Extract the (x, y) coordinate from the center of the cell holding the provided text.  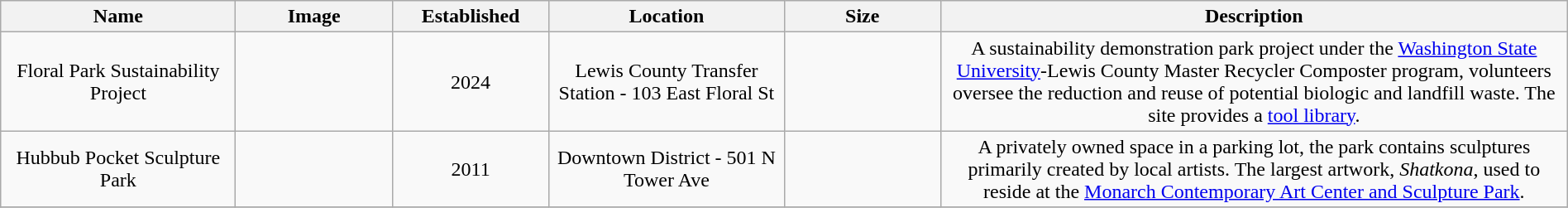
Established (471, 17)
Image (314, 17)
Description (1254, 17)
Downtown District - 501 N Tower Ave (667, 169)
Location (667, 17)
2024 (471, 81)
Hubbub Pocket Sculpture Park (118, 169)
2011 (471, 169)
Size (862, 17)
Lewis County Transfer Station - 103 East Floral St (667, 81)
Name (118, 17)
Floral Park Sustainability Project (118, 81)
